Scan for the cell matching the given text and deliver its [x, y] coordinate at center. 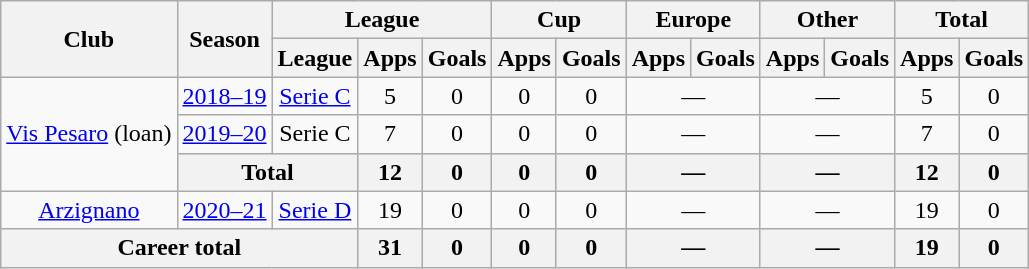
31 [390, 248]
2020–21 [224, 210]
Career total [180, 248]
Europe [693, 20]
Vis Pesaro (loan) [89, 134]
2018–19 [224, 96]
Club [89, 39]
Serie D [315, 210]
Other [827, 20]
2019–20 [224, 134]
Season [224, 39]
Cup [559, 20]
Arzignano [89, 210]
